Capture the cell that displays the provided text and extract its (x, y) central coordinate. 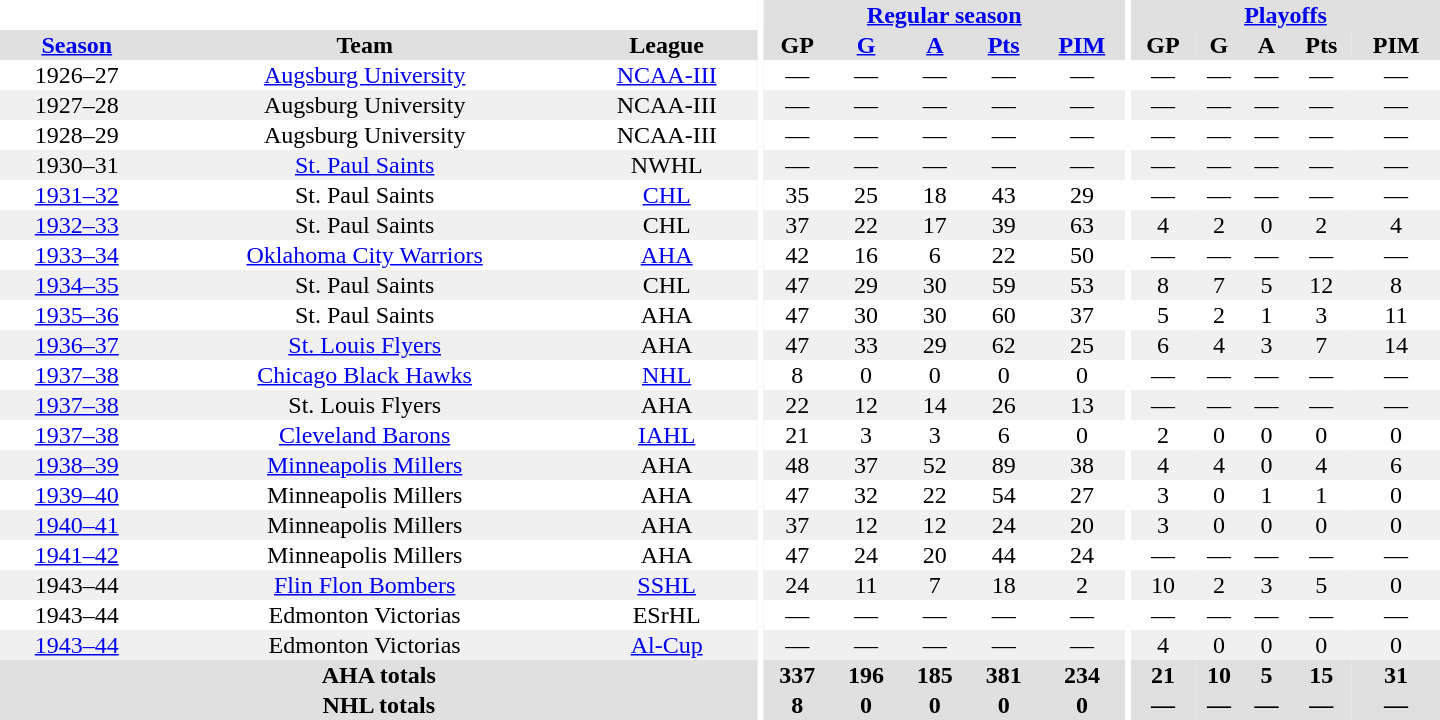
1933–34 (77, 255)
League (667, 45)
1932–33 (77, 225)
42 (798, 255)
17 (934, 225)
NWHL (667, 165)
62 (1004, 345)
1941–42 (77, 555)
1938–39 (77, 465)
381 (1004, 675)
SSHL (667, 585)
337 (798, 675)
15 (1321, 675)
13 (1082, 405)
1931–32 (77, 195)
1935–36 (77, 315)
1936–37 (77, 345)
Chicago Black Hawks (365, 375)
Flin Flon Bombers (365, 585)
1927–28 (77, 105)
1939–40 (77, 495)
63 (1082, 225)
32 (866, 495)
1926–27 (77, 75)
Team (365, 45)
ESrHL (667, 615)
54 (1004, 495)
NHL (667, 375)
33 (866, 345)
1940–41 (77, 525)
1934–35 (77, 285)
16 (866, 255)
52 (934, 465)
26 (1004, 405)
1930–31 (77, 165)
59 (1004, 285)
89 (1004, 465)
IAHL (667, 435)
38 (1082, 465)
234 (1082, 675)
39 (1004, 225)
Playoffs (1286, 15)
AHA totals (379, 675)
Season (77, 45)
Regular season (944, 15)
1928–29 (77, 135)
44 (1004, 555)
43 (1004, 195)
27 (1082, 495)
185 (934, 675)
35 (798, 195)
31 (1396, 675)
48 (798, 465)
60 (1004, 315)
53 (1082, 285)
50 (1082, 255)
196 (866, 675)
Al-Cup (667, 645)
Cleveland Barons (365, 435)
NHL totals (379, 705)
Oklahoma City Warriors (365, 255)
